Search for the cell housing the specified text and yield its [x, y] center coordinate. 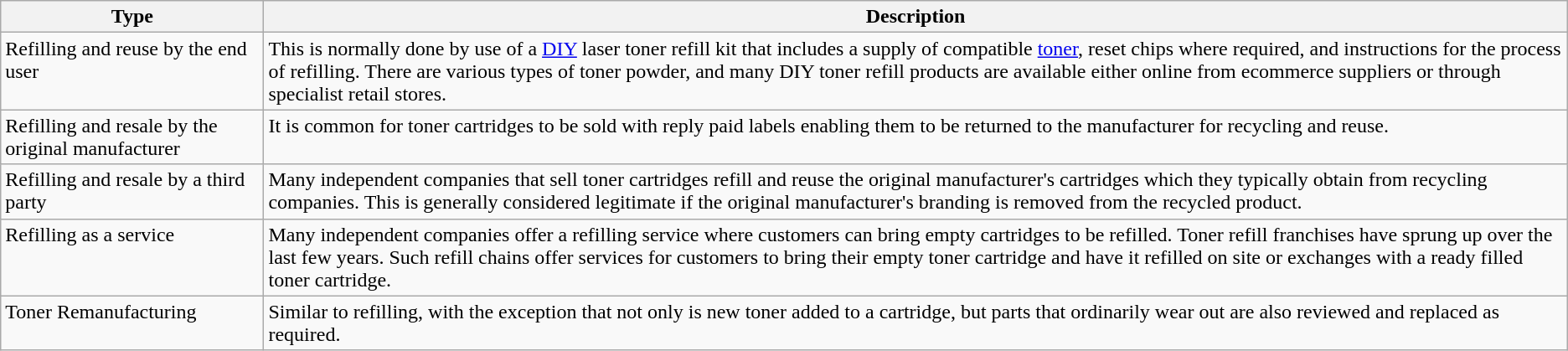
Refilling as a service [132, 257]
Refilling and reuse by the end user [132, 71]
Refilling and resale by a third party [132, 191]
It is common for toner cartridges to be sold with reply paid labels enabling them to be returned to the manufacturer for recycling and reuse. [916, 137]
Type [132, 17]
Description [916, 17]
Toner Remanufacturing [132, 323]
Refilling and resale by the original manufacturer [132, 137]
